Pinpoint the cell where the given text exists, returning its [x, y] midpoint coordinate. 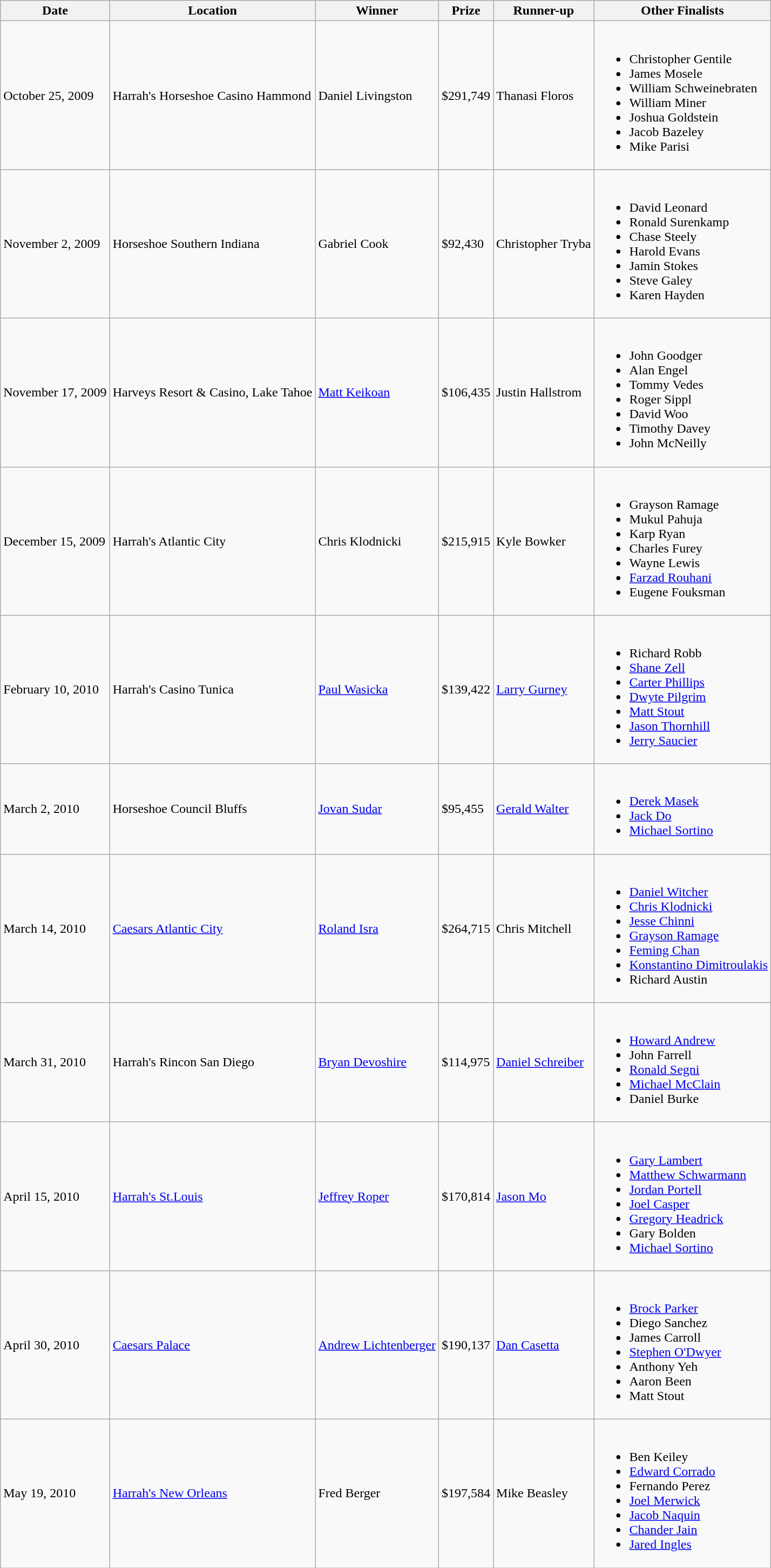
Gary LambertMatthew SchwarmannJordan PortellJoel CasperGregory HeadrickGary BoldenMichael Sortino [682, 1196]
Harrah's St.Louis [213, 1196]
Grayson RamageMukul PahujaKarp RyanCharles FureyWayne LewisFarzad RouhaniEugene Fouksman [682, 541]
Caesars Atlantic City [213, 928]
Harveys Resort & Casino, Lake Tahoe [213, 392]
Mike Beasley [544, 1493]
Harrah's Horseshoe Casino Hammond [213, 95]
Fred Berger [377, 1493]
Richard RobbShane ZellCarter PhillipsDwyte PilgrimMatt StoutJason ThornhillJerry Saucier [682, 689]
Matt Keikoan [377, 392]
Gerald Walter [544, 809]
John GoodgerAlan EngelTommy VedesRoger SipplDavid WooTimothy DaveyJohn McNeilly [682, 392]
October 25, 2009 [55, 95]
Daniel Schreiber [544, 1062]
Chris Klodnicki [377, 541]
Paul Wasicka [377, 689]
Dan Casetta [544, 1345]
Harrah's Casino Tunica [213, 689]
Howard AndrewJohn FarrellRonald SegniMichael McClainDaniel Burke [682, 1062]
November 2, 2009 [55, 244]
Location [213, 11]
November 17, 2009 [55, 392]
Horseshoe Southern Indiana [213, 244]
$114,975 [466, 1062]
April 15, 2010 [55, 1196]
Jeffrey Roper [377, 1196]
Thanasi Floros [544, 95]
Ben KeileyEdward CorradoFernando PerezJoel MerwickJacob NaquinChander JainJared Ingles [682, 1493]
Derek MasekJack DoMichael Sortino [682, 809]
Jovan Sudar [377, 809]
Runner-up [544, 11]
Harrah's Rincon San Diego [213, 1062]
David LeonardRonald SurenkampChase SteelyHarold EvansJamin StokesSteve GaleyKaren Hayden [682, 244]
Andrew Lichtenberger [377, 1345]
Harrah's New Orleans [213, 1493]
Horseshoe Council Bluffs [213, 809]
$291,749 [466, 95]
$139,422 [466, 689]
Christopher GentileJames MoseleWilliam SchweinebratenWilliam MinerJoshua GoldsteinJacob BazeleyMike Parisi [682, 95]
$92,430 [466, 244]
Winner [377, 11]
$95,455 [466, 809]
Christopher Tryba [544, 244]
Justin Hallstrom [544, 392]
December 15, 2009 [55, 541]
Chris Mitchell [544, 928]
Kyle Bowker [544, 541]
Harrah's Atlantic City [213, 541]
Brock ParkerDiego SanchezJames CarrollStephen O'DwyerAnthony YehAaron BeenMatt Stout [682, 1345]
Jason Mo [544, 1196]
March 31, 2010 [55, 1062]
$170,814 [466, 1196]
February 10, 2010 [55, 689]
Prize [466, 11]
April 30, 2010 [55, 1345]
Bryan Devoshire [377, 1062]
Roland Isra [377, 928]
Other Finalists [682, 11]
May 19, 2010 [55, 1493]
March 2, 2010 [55, 809]
Date [55, 11]
$215,915 [466, 541]
$106,435 [466, 392]
$264,715 [466, 928]
$190,137 [466, 1345]
Larry Gurney [544, 689]
Daniel Livingston [377, 95]
Gabriel Cook [377, 244]
Caesars Palace [213, 1345]
March 14, 2010 [55, 928]
$197,584 [466, 1493]
Daniel WitcherChris KlodnickiJesse ChinniGrayson RamageFeming ChanKonstantino DimitroulakisRichard Austin [682, 928]
